Return the [x, y] coordinate for the center point of the cell that contains the specified text.  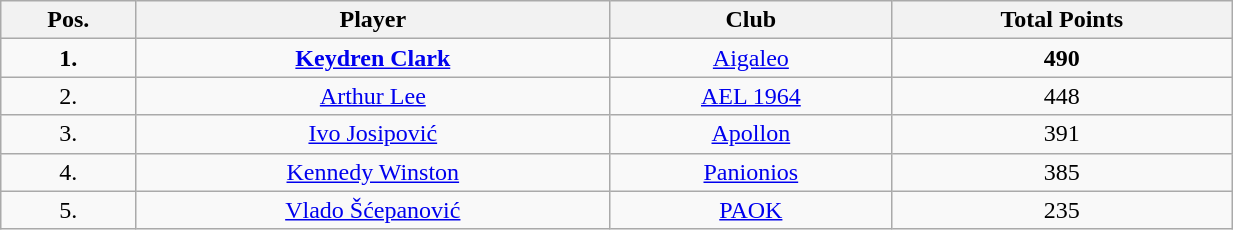
4. [68, 172]
Club [751, 20]
Ivo Josipović [373, 134]
Player [373, 20]
PAOK [751, 210]
1. [68, 58]
391 [1062, 134]
Vlado Šćepanović [373, 210]
Keydren Clark [373, 58]
3. [68, 134]
Apollon [751, 134]
235 [1062, 210]
Total Points [1062, 20]
448 [1062, 96]
Kennedy Winston [373, 172]
Pos. [68, 20]
385 [1062, 172]
490 [1062, 58]
Arthur Lee [373, 96]
2. [68, 96]
AEL 1964 [751, 96]
Aigaleo [751, 58]
5. [68, 210]
Panionios [751, 172]
